Search for the cell housing the specified text and yield its [X, Y] center coordinate. 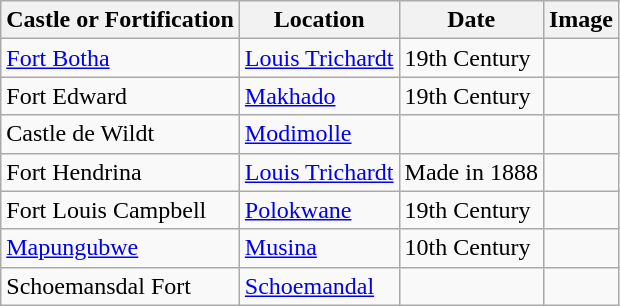
Castle or Fortification [120, 20]
Castle de Wildt [120, 134]
Location [319, 20]
Fort Edward [120, 96]
Fort Hendrina [120, 172]
Schoemansdal Fort [120, 286]
Date [471, 20]
Fort Louis Campbell [120, 210]
Mapungubwe [120, 248]
Makhado [319, 96]
Schoemandal [319, 286]
Musina [319, 248]
Fort Botha [120, 58]
Modimolle [319, 134]
Polokwane [319, 210]
Image [580, 20]
Made in 1888 [471, 172]
10th Century [471, 248]
